Find where the given text appears and provide that cell's center as (X, Y) coordinate. 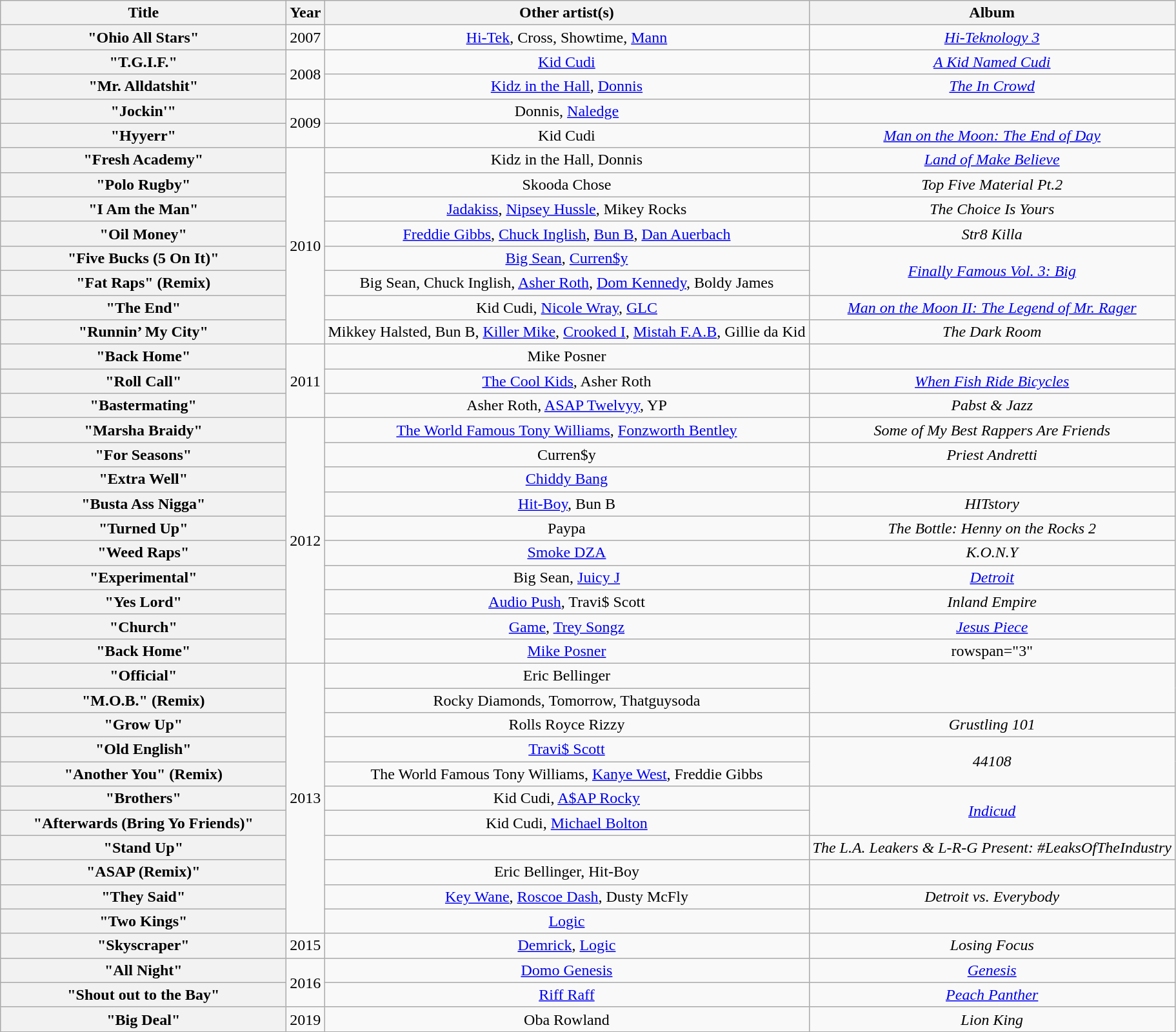
"Bastermating" (143, 406)
"Experimental" (143, 577)
Audio Push, Travi$ Scott (566, 602)
Grustling 101 (992, 725)
Genesis (992, 970)
Rocky Diamonds, Tomorrow, Thatguysoda (566, 700)
Oba Rowland (566, 1019)
Mikkey Halsted, Bun B, Killer Mike, Crooked I, Mistah F.A.B, Gillie da Kid (566, 332)
Finally Famous Vol. 3: Big (992, 270)
Paypa (566, 528)
Kid Cudi, A$AP Rocky (566, 799)
Logic (566, 921)
Eric Bellinger, Hit-Boy (566, 872)
Detroit (992, 577)
2011 (306, 381)
Peach Panther (992, 995)
"Grow Up" (143, 725)
2010 (306, 246)
Detroit vs. Everybody (992, 897)
The Cool Kids, Asher Roth (566, 381)
44108 (992, 762)
"Oil Money" (143, 233)
"All Night" (143, 970)
When Fish Ride Bicycles (992, 381)
"I Am the Man" (143, 209)
2007 (306, 37)
A Kid Named Cudi (992, 62)
"T.G.I.F." (143, 62)
Priest Andretti (992, 455)
"Polo Rugby" (143, 184)
Hi-Teknology 3 (992, 37)
Domo Genesis (566, 970)
"Weed Raps" (143, 553)
"Yes Lord" (143, 602)
The Dark Room (992, 332)
Jesus Piece (992, 626)
Kid Cudi, Nicole Wray, GLC (566, 308)
Kid Cudi, Michael Bolton (566, 823)
"Big Deal" (143, 1019)
Skooda Chose (566, 184)
Inland Empire (992, 602)
Hi-Tek, Cross, Showtime, Mann (566, 37)
Riff Raff (566, 995)
Travi$ Scott (566, 749)
Album (992, 13)
Big Sean, Juicy J (566, 577)
The World Famous Tony Williams, Kanye West, Freddie Gibbs (566, 774)
Chiddy Bang (566, 479)
Big Sean, Curren$y (566, 258)
2008 (306, 74)
Jadakiss, Nipsey Hussle, Mikey Rocks (566, 209)
Key Wane, Roscoe Dash, Dusty McFly (566, 897)
Big Sean, Chuck Inglish, Asher Roth, Dom Kennedy, Boldy James (566, 283)
Other artist(s) (566, 13)
"Turned Up" (143, 528)
Str8 Killa (992, 233)
2015 (306, 946)
"The End" (143, 308)
2019 (306, 1019)
"Skyscraper" (143, 946)
2016 (306, 982)
"Old English" (143, 749)
Curren$y (566, 455)
"Fresh Academy" (143, 160)
"Five Bucks (5 On It)" (143, 258)
"Ohio All Stars" (143, 37)
"Hyyerr" (143, 135)
Pabst & Jazz (992, 406)
Man on the Moon II: The Legend of Mr. Rager (992, 308)
Smoke DZA (566, 553)
Eric Bellinger (566, 675)
The Bottle: Henny on the Rocks 2 (992, 528)
The Choice Is Yours (992, 209)
"ASAP (Remix)" (143, 872)
"Extra Well" (143, 479)
Asher Roth, ASAP Twelvyy, YP (566, 406)
Game, Trey Songz (566, 626)
"Official" (143, 675)
"Another You" (Remix) (143, 774)
2013 (306, 799)
"Mr. Alldatshit" (143, 86)
HITstory (992, 504)
2009 (306, 123)
"Runnin’ My City" (143, 332)
Donnis, Naledge (566, 111)
"Fat Raps" (Remix) (143, 283)
Freddie Gibbs, Chuck Inglish, Bun B, Dan Auerbach (566, 233)
Year (306, 13)
K.O.N.Y (992, 553)
"They Said" (143, 897)
Demrick, Logic (566, 946)
2012 (306, 541)
"Marsha Braidy" (143, 430)
Man on the Moon: The End of Day (992, 135)
Hit-Boy, Bun B (566, 504)
"Jockin'" (143, 111)
The World Famous Tony Williams, Fonzworth Bentley (566, 430)
The L.A. Leakers & L-R-G Present: #LeaksOfTheIndustry (992, 848)
The In Crowd (992, 86)
"M.O.B." (Remix) (143, 700)
"For Seasons" (143, 455)
Lion King (992, 1019)
"Brothers" (143, 799)
Indicud (992, 811)
rowspan="3" (992, 651)
Rolls Royce Rizzy (566, 725)
"Church" (143, 626)
Title (143, 13)
Top Five Material Pt.2 (992, 184)
"Shout out to the Bay" (143, 995)
"Two Kings" (143, 921)
Losing Focus (992, 946)
"Afterwards (Bring Yo Friends)" (143, 823)
"Roll Call" (143, 381)
"Stand Up" (143, 848)
"Busta Ass Nigga" (143, 504)
Land of Make Believe (992, 160)
Some of My Best Rappers Are Friends (992, 430)
